For the text-containing cell, return its midpoint in [x, y] coordinate format. 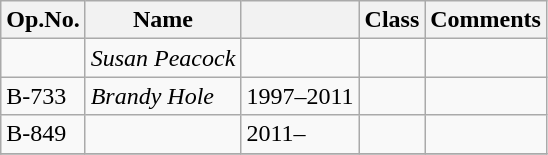
B-849 [43, 134]
Comments [486, 20]
1997–2011 [300, 96]
Susan Peacock [163, 58]
B-733 [43, 96]
2011– [300, 134]
Brandy Hole [163, 96]
Name [163, 20]
Class [392, 20]
Op.No. [43, 20]
